Output the (x, y) coordinate of the center of the cell containing the given text.  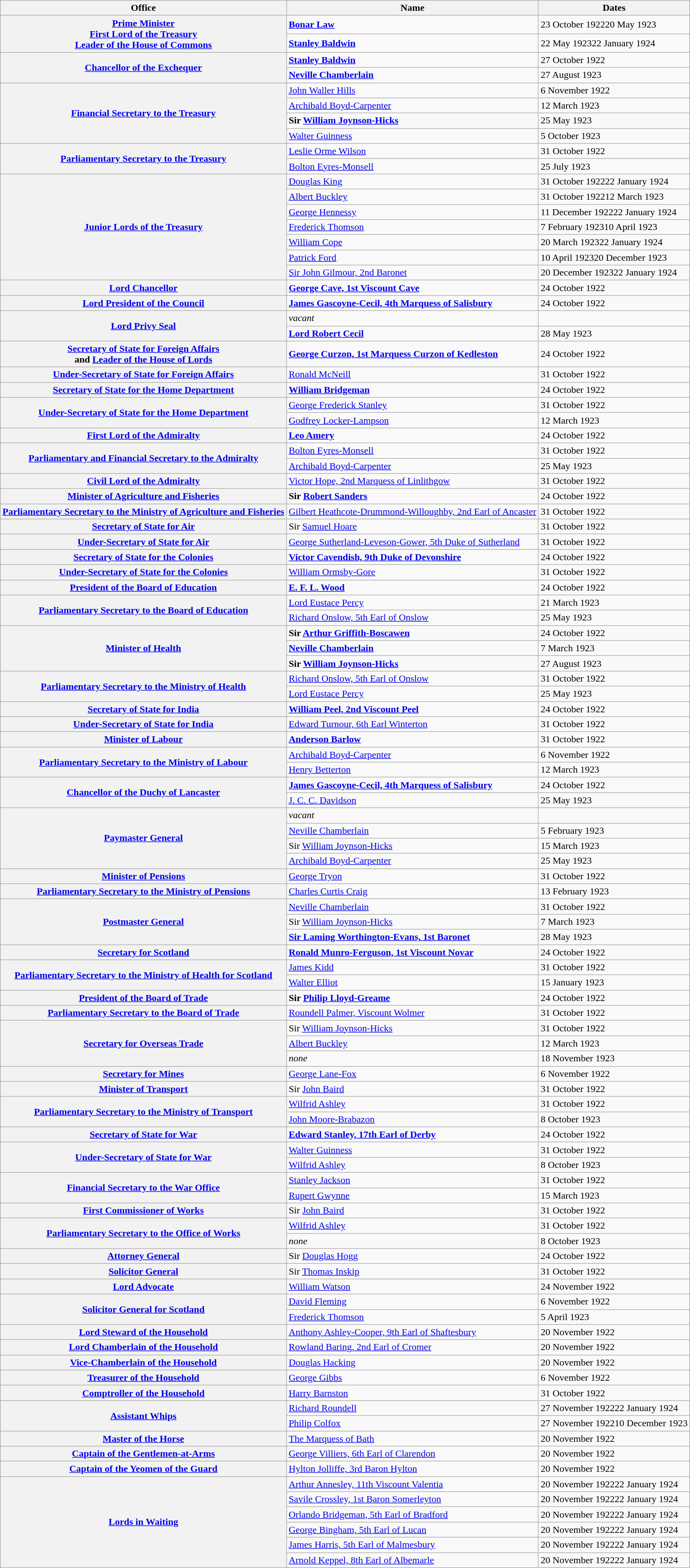
Lord Chamberlain of the Household (144, 1347)
Sir John Gilmour, 2nd Baronet (412, 273)
5 October 1923 (614, 136)
Douglas King (412, 181)
31 October 192212 March 1923 (614, 196)
Charles Curtis Craig (412, 891)
Rupert Gwynne (412, 1195)
James Harris, 5th Earl of Malmesbury (412, 1545)
Captain of the Gentlemen-at-Arms (144, 1454)
Secretary of State for War (144, 1134)
Douglas Hacking (412, 1362)
George Frederick Stanley (412, 405)
Anderson Barlow (412, 739)
Minister of Labour (144, 739)
William Watson (412, 1287)
Sir Samuel Hoare (412, 527)
Victor Hope, 2nd Marquess of Linlithgow (412, 481)
John Waller Hills (412, 90)
John Moore-Brabazon (412, 1119)
Sir Laming Worthington-Evans, 1st Baronet (412, 937)
Secretary of State for India (144, 709)
George Curzon, 1st Marquess Curzon of Kedleston (412, 354)
Prime MinisterFirst Lord of the TreasuryLeader of the House of Commons (144, 34)
18 November 1923 (614, 1059)
10 April 192320 December 1923 (614, 258)
27 October 1922 (614, 60)
Financial Secretary to the Treasury (144, 113)
Secretary of State for Foreign Affairs and Leader of the House of Lords (144, 354)
George Gibbs (412, 1378)
E. F. L. Wood (412, 587)
James Kidd (412, 967)
President of the Board of Education (144, 587)
Lord Steward of the Household (144, 1332)
Parliamentary Secretary to the Ministry of Health (144, 686)
Gilbert Heathcote-Drummond-Willoughby, 2nd Earl of Ancaster (412, 511)
Arthur Annesley, 11th Viscount Valentia (412, 1484)
13 February 1923 (614, 891)
William Cope (412, 242)
Richard Roundell (412, 1408)
Hylton Jolliffe, 3rd Baron Hylton (412, 1469)
George Lane-Fox (412, 1074)
First Lord of the Admiralty (144, 435)
Roundell Palmer, Viscount Wolmer (412, 1013)
15 January 1923 (614, 983)
George Cave, 1st Viscount Cave (412, 288)
Minister of Agriculture and Fisheries (144, 496)
Junior Lords of the Treasury (144, 227)
Savile Crossley, 1st Baron Somerleyton (412, 1499)
Sir Douglas Hogg (412, 1256)
Under-Secretary of State for the Home Department (144, 412)
Leo Amery (412, 435)
22 May 192322 January 1924 (614, 43)
Bonar Law (412, 25)
Captain of the Yeomen of the Guard (144, 1469)
Vice-Chamberlain of the Household (144, 1362)
Sir Robert Sanders (412, 496)
Rowland Baring, 2nd Earl of Cromer (412, 1347)
Lords in Waiting (144, 1522)
William Bridgeman (412, 390)
20 March 192322 January 1924 (614, 242)
Edward Stanley, 17th Earl of Derby (412, 1134)
Under-Secretary of State for Air (144, 542)
Sir Philip Lloyd-Greame (412, 998)
Dates (614, 8)
Stanley Jackson (412, 1180)
Secretary of State for the Colonies (144, 557)
27 November 192222 January 1924 (614, 1408)
25 July 1923 (614, 166)
William Peel, 2nd Viscount Peel (412, 709)
Harry Barnston (412, 1393)
Under-Secretary of State for Foreign Affairs (144, 375)
Under-Secretary of State for India (144, 724)
George Bingham, 5th Earl of Lucan (412, 1530)
Under-Secretary of State for War (144, 1157)
Minister of Transport (144, 1089)
Attorney General (144, 1256)
Henry Betterton (412, 770)
Lord Chancellor (144, 288)
George Tryon (412, 876)
Walter Elliot (412, 983)
Parliamentary Secretary to the Office of Works (144, 1233)
First Commissioner of Works (144, 1211)
20 December 192322 January 1924 (614, 273)
J. C. C. Davidson (412, 800)
Sir Thomas Inskip (412, 1271)
Solicitor General (144, 1271)
Civil Lord of the Admiralty (144, 481)
The Marquess of Bath (412, 1439)
Parliamentary Secretary to the Ministry of Agriculture and Fisheries (144, 511)
Edward Turnour, 6th Earl Winterton (412, 724)
Parliamentary and Financial Secretary to the Admiralty (144, 458)
5 April 1923 (614, 1317)
David Fleming (412, 1302)
Parliamentary Secretary to the Ministry of Health for Scotland (144, 975)
Financial Secretary to the War Office (144, 1187)
Assistant Whips (144, 1415)
Orlando Bridgeman, 5th Earl of Bradford (412, 1514)
Lord Privy Seal (144, 326)
27 November 192210 December 1923 (614, 1423)
Lord Robert Cecil (412, 333)
Master of the Horse (144, 1439)
Secretary of State for the Home Department (144, 390)
Comptroller of the Household (144, 1393)
Chancellor of the Exchequer (144, 67)
Chancellor of the Duchy of Lancaster (144, 793)
Godfrey Locker-Lampson (412, 420)
Postmaster General (144, 922)
Name (412, 8)
7 February 192310 April 1923 (614, 227)
Parliamentary Secretary to the Board of Education (144, 610)
Office (144, 8)
Parliamentary Secretary to the Ministry of Pensions (144, 891)
George Villiers, 6th Earl of Clarendon (412, 1454)
Secretary of State for Air (144, 527)
Leslie Orme Wilson (412, 151)
31 October 192222 January 1924 (614, 181)
Secretary for Mines (144, 1074)
Parliamentary Secretary to the Ministry of Labour (144, 762)
Parliamentary Secretary to the Treasury (144, 159)
Paymaster General (144, 838)
5 February 1923 (614, 831)
Parliamentary Secretary to the Board of Trade (144, 1013)
Philip Colfox (412, 1423)
Secretary for Overseas Trade (144, 1043)
24 November 1922 (614, 1287)
Sir Arthur Griffith-Boscawen (412, 633)
George Sutherland-Leveson-Gower, 5th Duke of Sutherland (412, 542)
William Ormsby-Gore (412, 572)
Ronald McNeill (412, 375)
Secretary for Scotland (144, 952)
Lord Advocate (144, 1287)
Anthony Ashley-Cooper, 9th Earl of Shaftesbury (412, 1332)
Ronald Munro-Ferguson, 1st Viscount Novar (412, 952)
President of the Board of Trade (144, 998)
George Hennessy (412, 212)
Patrick Ford (412, 258)
Treasurer of the Household (144, 1378)
Parliamentary Secretary to the Ministry of Transport (144, 1112)
Solicitor General for Scotland (144, 1309)
Minister of Health (144, 648)
21 March 1923 (614, 603)
Lord President of the Council (144, 303)
11 December 192222 January 1924 (614, 212)
Under-Secretary of State for the Colonies (144, 572)
23 October 192220 May 1923 (614, 25)
Arnold Keppel, 8th Earl of Albemarle (412, 1560)
Victor Cavendish, 9th Duke of Devonshire (412, 557)
Minister of Pensions (144, 876)
